Identify which cell holds the provided text, then report its (X, Y) central coordinate. 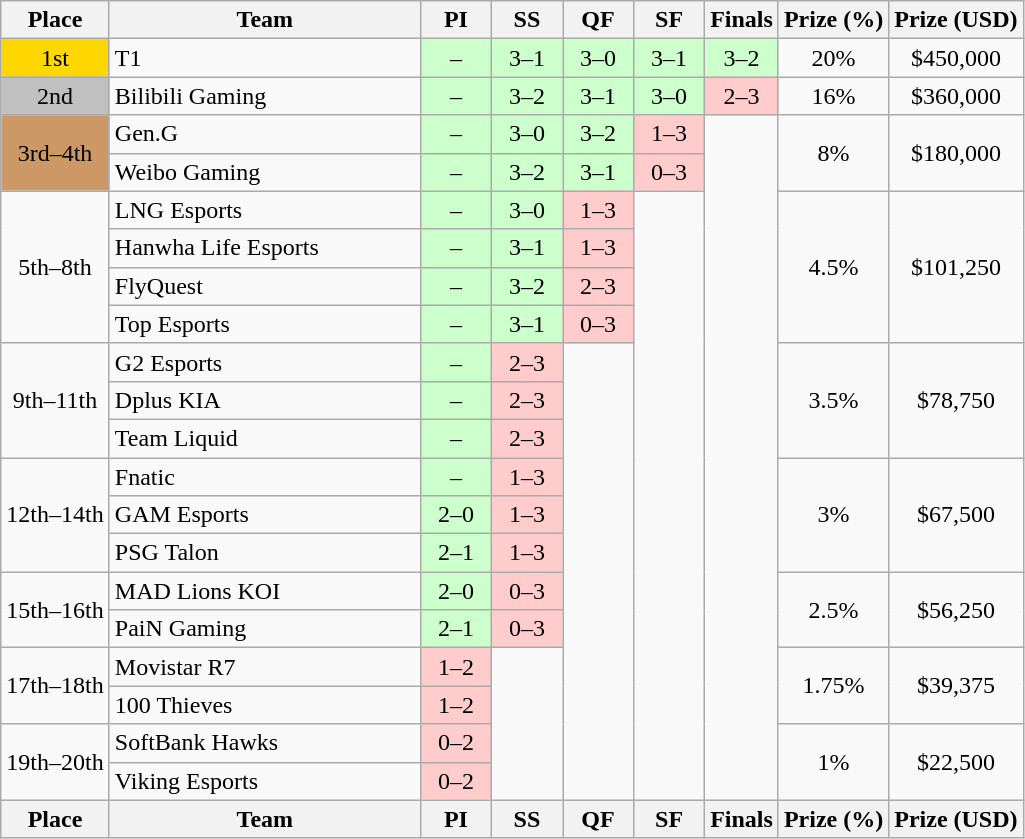
Top Esports (264, 324)
Team Liquid (264, 438)
15th–16th (56, 610)
PSG Talon (264, 553)
5th–8th (56, 267)
Bilibili Gaming (264, 96)
Gen.G (264, 134)
17th–18th (56, 686)
2nd (56, 96)
$101,250 (956, 267)
3rd–4th (56, 153)
1st (56, 58)
2.5% (833, 610)
$78,750 (956, 400)
$56,250 (956, 610)
G2 Esports (264, 362)
3% (833, 515)
4.5% (833, 267)
1.75% (833, 686)
16% (833, 96)
MAD Lions KOI (264, 591)
Weibo Gaming (264, 172)
3.5% (833, 400)
$360,000 (956, 96)
9th–11th (56, 400)
Movistar R7 (264, 667)
$180,000 (956, 153)
Hanwha Life Esports (264, 248)
$22,500 (956, 762)
SoftBank Hawks (264, 743)
PaiN Gaming (264, 629)
1% (833, 762)
FlyQuest (264, 286)
$67,500 (956, 515)
$39,375 (956, 686)
T1 (264, 58)
Dplus KIA (264, 400)
19th–20th (56, 762)
$450,000 (956, 58)
8% (833, 153)
20% (833, 58)
GAM Esports (264, 515)
100 Thieves (264, 705)
12th–14th (56, 515)
Fnatic (264, 477)
LNG Esports (264, 210)
Viking Esports (264, 781)
